Detect which cell encompasses the target text, then output its (X, Y) center coordinate. 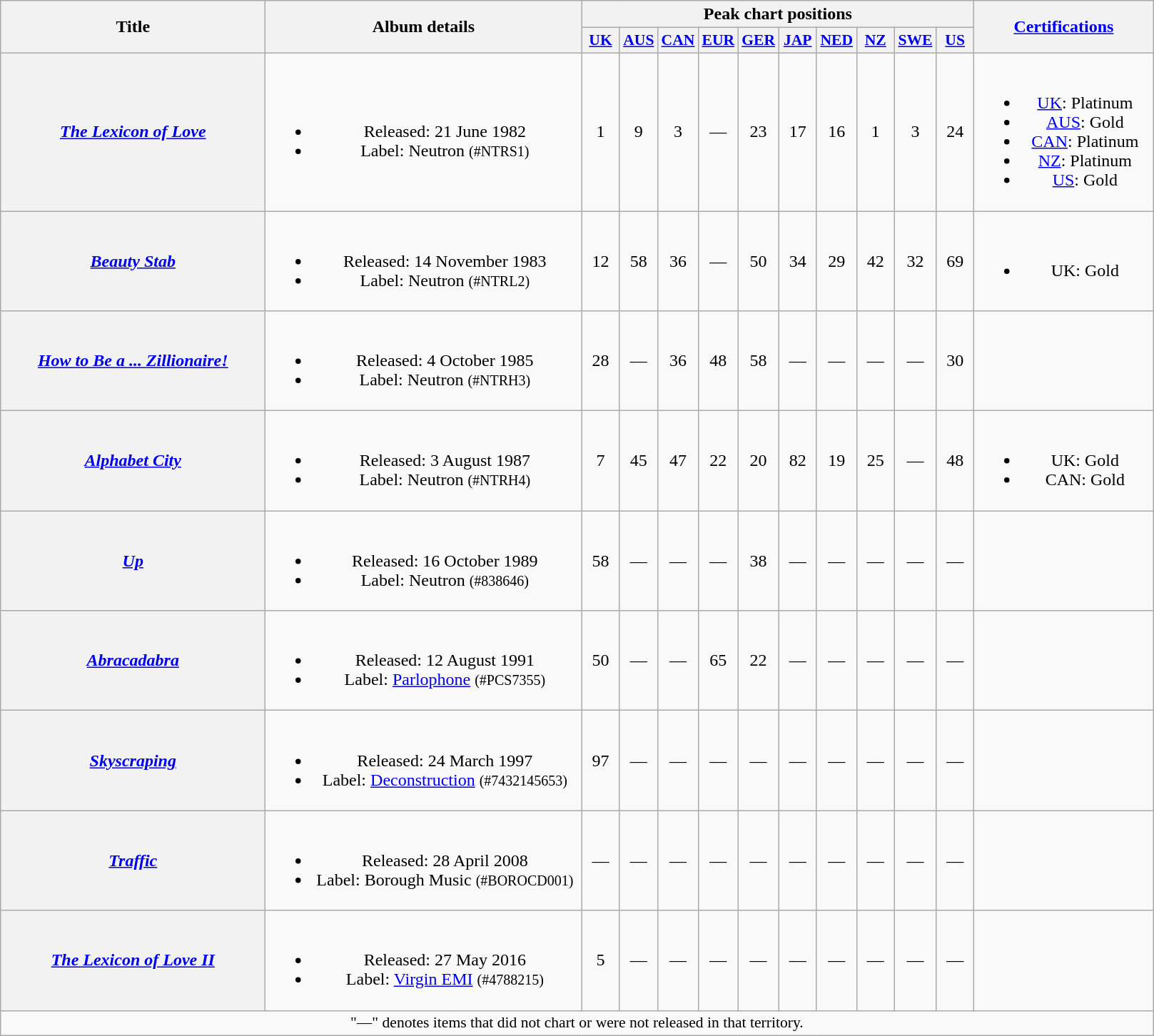
16 (836, 131)
CAN (678, 41)
28 (601, 361)
20 (758, 461)
Released: 16 October 1989Label: Neutron (#838646) (424, 561)
Released: 27 May 2016Label: Virgin EMI (#4788215) (424, 960)
24 (955, 131)
97 (601, 761)
GER (758, 41)
12 (601, 261)
Released: 12 August 1991Label: Parlophone (#PCS7355) (424, 661)
Abracadabra (133, 661)
65 (718, 661)
UK: GoldCAN: Gold (1063, 461)
Released: 4 October 1985Label: Neutron (#NTRH3) (424, 361)
29 (836, 261)
Alphabet City (133, 461)
23 (758, 131)
Album details (424, 27)
"—" denotes items that did not chart or were not released in that territory. (577, 1023)
Traffic (133, 860)
45 (638, 461)
Up (133, 561)
Released: 14 November 1983Label: Neutron (#NTRL2) (424, 261)
Released: 21 June 1982Label: Neutron (#NTRS1) (424, 131)
19 (836, 461)
25 (875, 461)
AUS (638, 41)
SWE (915, 41)
17 (798, 131)
32 (915, 261)
The Lexicon of Love (133, 131)
EUR (718, 41)
The Lexicon of Love II (133, 960)
NZ (875, 41)
38 (758, 561)
UK (601, 41)
30 (955, 361)
Peak chart positions (778, 14)
Released: 24 March 1997Label: Deconstruction (#7432145653) (424, 761)
Beauty Stab (133, 261)
34 (798, 261)
Released: 3 August 1987Label: Neutron (#NTRH4) (424, 461)
Title (133, 27)
9 (638, 131)
82 (798, 461)
NED (836, 41)
69 (955, 261)
Skyscraping (133, 761)
JAP (798, 41)
US (955, 41)
Released: 28 April 2008Label: Borough Music (#BOROCD001) (424, 860)
How to Be a ... Zillionaire! (133, 361)
7 (601, 461)
42 (875, 261)
Certifications (1063, 27)
UK: PlatinumAUS: GoldCAN: PlatinumNZ: PlatinumUS: Gold (1063, 131)
47 (678, 461)
UK: Gold (1063, 261)
5 (601, 960)
